Provide the (X, Y) coordinate of the cell's center where the given text is located.  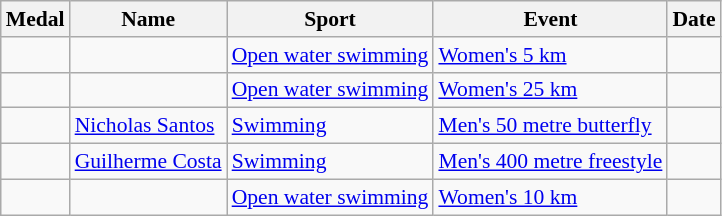
Women's 5 km (550, 55)
Guilherme Costa (148, 162)
Name (148, 19)
Sport (330, 19)
Men's 400 metre freestyle (550, 162)
Event (550, 19)
Men's 50 metre butterfly (550, 126)
Women's 10 km (550, 197)
Medal (36, 19)
Women's 25 km (550, 90)
Nicholas Santos (148, 126)
Date (694, 19)
